From the cell containing the given text, extract its center point as [X, Y] coordinate. 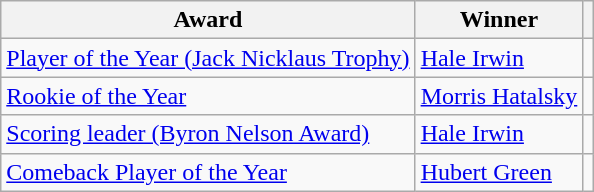
Rookie of the Year [208, 96]
Comeback Player of the Year [208, 172]
Award [208, 20]
Morris Hatalsky [499, 96]
Hubert Green [499, 172]
Scoring leader (Byron Nelson Award) [208, 134]
Player of the Year (Jack Nicklaus Trophy) [208, 58]
Winner [499, 20]
